For the text-containing cell, return its midpoint in [X, Y] coordinate format. 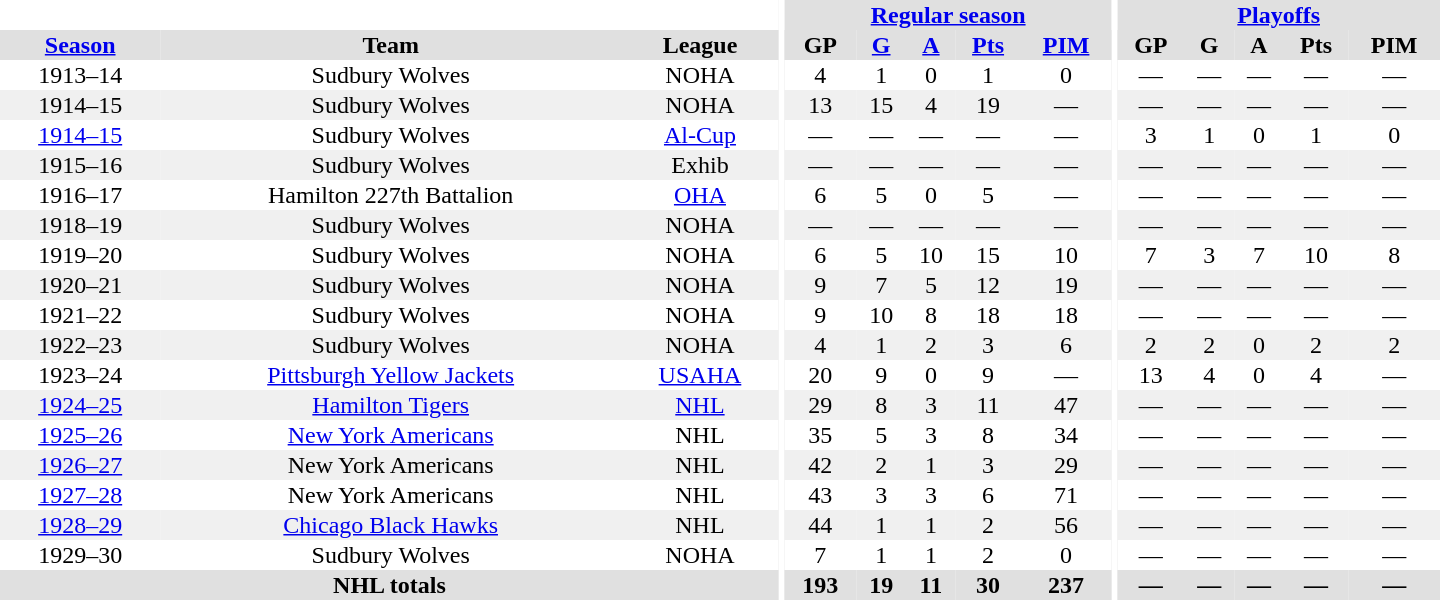
Hamilton Tigers [390, 405]
1923–24 [80, 375]
OHA [700, 195]
35 [820, 435]
1927–28 [80, 495]
League [700, 45]
1920–21 [80, 285]
1924–25 [80, 405]
193 [820, 585]
1922–23 [80, 345]
Season [80, 45]
Hamilton 227th Battalion [390, 195]
Regular season [948, 15]
Pittsburgh Yellow Jackets [390, 375]
Al-Cup [700, 135]
237 [1066, 585]
USAHA [700, 375]
1919–20 [80, 255]
1926–27 [80, 465]
Team [390, 45]
Chicago Black Hawks [390, 525]
42 [820, 465]
1928–29 [80, 525]
1929–30 [80, 555]
20 [820, 375]
43 [820, 495]
Exhib [700, 165]
1916–17 [80, 195]
1918–19 [80, 225]
Playoffs [1278, 15]
44 [820, 525]
34 [1066, 435]
56 [1066, 525]
1915–16 [80, 165]
1921–22 [80, 315]
1925–26 [80, 435]
47 [1066, 405]
71 [1066, 495]
12 [988, 285]
1913–14 [80, 75]
NHL totals [390, 585]
30 [988, 585]
